Find where the given text appears and provide that cell's center as [X, Y] coordinate. 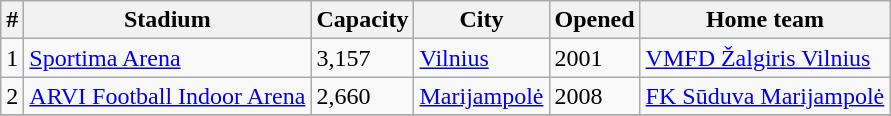
Stadium [168, 20]
Marijampolė [482, 96]
3,157 [362, 58]
2001 [594, 58]
FK Sūduva Marijampolė [765, 96]
City [482, 20]
Opened [594, 20]
2,660 [362, 96]
Sportima Arena [168, 58]
ARVI Football Indoor Arena [168, 96]
2 [12, 96]
VMFD Žalgiris Vilnius [765, 58]
# [12, 20]
Home team [765, 20]
Capacity [362, 20]
2008 [594, 96]
Vilnius [482, 58]
1 [12, 58]
